Extract the [x, y] coordinate from the center of the cell holding the provided text.  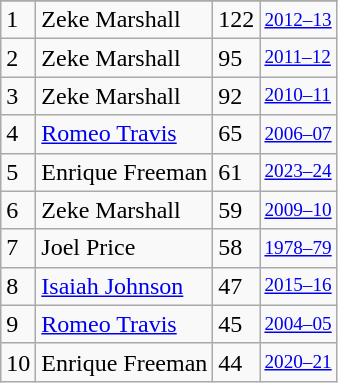
122 [236, 20]
1978–79 [298, 248]
2020–21 [298, 362]
59 [236, 210]
4 [18, 134]
2015–16 [298, 286]
2012–13 [298, 20]
2006–07 [298, 134]
2 [18, 58]
92 [236, 96]
2010–11 [298, 96]
47 [236, 286]
Isaiah Johnson [124, 286]
5 [18, 172]
45 [236, 324]
9 [18, 324]
8 [18, 286]
2011–12 [298, 58]
44 [236, 362]
58 [236, 248]
3 [18, 96]
2004–05 [298, 324]
10 [18, 362]
1 [18, 20]
7 [18, 248]
Joel Price [124, 248]
95 [236, 58]
2023–24 [298, 172]
6 [18, 210]
65 [236, 134]
2009–10 [298, 210]
61 [236, 172]
